Detect which cell encompasses the target text, then output its (x, y) center coordinate. 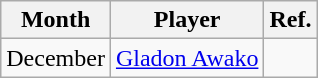
Month (56, 20)
Player (187, 20)
December (56, 58)
Gladon Awako (187, 58)
Ref. (290, 20)
